Locate the cell with the specified text and output its [X, Y] center coordinate. 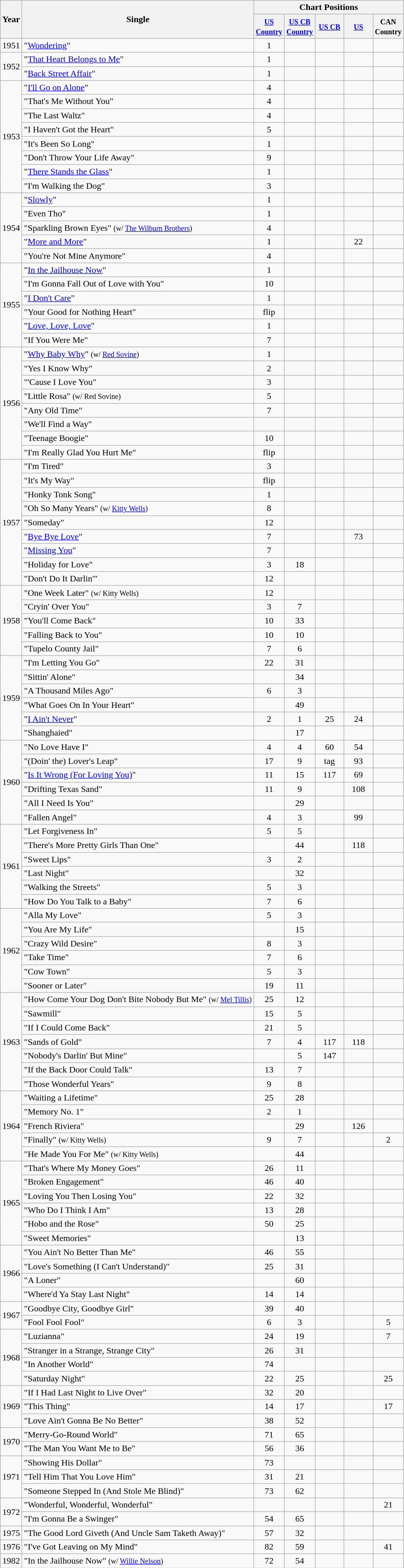
"Sweet Memories" [138, 1238]
"One Week Later" (w/ Kitty Wells) [138, 592]
"If You Were Me" [138, 340]
"Sweet Lips" [138, 859]
"Hobo and the Rose" [138, 1224]
"Where'd Ya Stay Last Night" [138, 1294]
"You Are My Life" [138, 929]
1955 [11, 305]
93 [359, 761]
"I'm Gonna Be a Swinger" [138, 1519]
"Alla My Love" [138, 915]
"Nobody's Darlin' But Mine" [138, 1056]
"Wonderful, Wonderful, Wonderful" [138, 1505]
"All I Need Is You" [138, 803]
1969 [11, 1407]
"Sooner or Later" [138, 985]
"Sands of Gold" [138, 1042]
41 [388, 1547]
"Drifting Texas Sand" [138, 789]
"The Good Lord Giveth (And Uncle Sam Taketh Away)" [138, 1533]
"I'll Go on Alone" [138, 87]
1957 [11, 523]
"Walking the Streets" [138, 887]
"Any Old Time" [138, 410]
"Little Rosa" (w/ Red Sovine) [138, 396]
"You're Not Mine Anymore" [138, 256]
tag [329, 761]
"The Man You Want Me to Be" [138, 1449]
"Saturday Night" [138, 1378]
"Teenage Boogie" [138, 438]
"Goodbye City, Goodbye Girl" [138, 1308]
38 [269, 1421]
18 [300, 564]
"I Don't Care" [138, 298]
1952 [11, 66]
"A Loner" [138, 1280]
"Is It Wrong (For Loving You)" [138, 775]
"How Come Your Dog Don't Bite Nobody But Me" (w/ Mel Tillis) [138, 999]
"Take Time" [138, 957]
"If I Could Come Back" [138, 1028]
"(Doin' the) Lover's Leap" [138, 761]
20 [300, 1393]
1968 [11, 1357]
1966 [11, 1273]
1960 [11, 782]
"Waiting a Lifetime" [138, 1098]
"Who Do I Think I Am" [138, 1210]
"Falling Back to You" [138, 634]
"I Haven't Got the Heart" [138, 129]
71 [269, 1435]
1970 [11, 1442]
"Sparkling Brown Eyes" (w/ The Wilburn Brothers) [138, 228]
69 [359, 775]
"More and More" [138, 242]
"There's More Pretty Girls Than One" [138, 845]
"Tell Him That You Love Him" [138, 1477]
"We'll Find a Way" [138, 424]
Year [11, 19]
"Shanghaied" [138, 733]
"It's Been So Long" [138, 143]
CAN Country [388, 27]
1963 [11, 1042]
"Stranger in a Strange, Strange City" [138, 1350]
"I'm Walking the Dog" [138, 185]
"You Ain't No Better Than Me" [138, 1252]
"Slowly" [138, 200]
"I'm Really Glad You Hurt Me" [138, 452]
1951 [11, 45]
"I'm Gonna Fall Out of Love with You" [138, 284]
"Fallen Angel" [138, 817]
"Crazy Wild Desire" [138, 943]
"Holiday for Love" [138, 564]
1965 [11, 1203]
50 [269, 1224]
"Your Good for Nothing Heart" [138, 312]
"I've Got Leaving on My Mind" [138, 1547]
33 [300, 620]
"Someday" [138, 522]
US [359, 27]
1953 [11, 136]
"That Heart Belongs to Me" [138, 59]
1962 [11, 950]
"Wondering" [138, 45]
1961 [11, 866]
"Don't Do It Darlin'" [138, 578]
34 [300, 677]
"Finally" (w/ Kitty Wells) [138, 1140]
"Missing You" [138, 550]
108 [359, 789]
"Love, Love, Love" [138, 326]
1956 [11, 403]
74 [269, 1364]
52 [300, 1421]
"This Thing" [138, 1407]
Single [138, 19]
"I'm Letting You Go" [138, 663]
147 [329, 1056]
"It's My Way" [138, 480]
"Love Ain't Gonna Be No Better" [138, 1421]
57 [269, 1533]
"If the Back Door Could Talk" [138, 1070]
1972 [11, 1512]
"Luzianna" [138, 1336]
"Honky Tonk Song" [138, 494]
"Even Tho" [138, 214]
US CB [329, 27]
"Fool Fool Fool" [138, 1322]
"If I Had Last Night to Live Over" [138, 1393]
82 [269, 1547]
"He Made You For Me" (w/ Kitty Wells) [138, 1154]
Chart Positions [329, 7]
"In the Jailhouse Now" (w/ Willie Nelson) [138, 1561]
"The Last Waltz" [138, 115]
1959 [11, 698]
"Merry-Go-Round World" [138, 1435]
"Those Wonderful Years" [138, 1084]
72 [269, 1561]
"Sittin' Alone" [138, 677]
"Bye Bye Love" [138, 536]
"Back Street Affair" [138, 73]
1975 [11, 1533]
"In the Jailhouse Now" [138, 270]
"You'll Come Back" [138, 620]
"I'm Tired" [138, 466]
56 [269, 1449]
"Broken Engagement" [138, 1182]
"Someone Stepped In (And Stole Me Blind)" [138, 1491]
"Yes I Know Why" [138, 368]
"How Do You Talk to a Baby" [138, 901]
"Last Night" [138, 873]
1958 [11, 620]
"Cryin' Over You" [138, 606]
36 [300, 1449]
US CB Country [300, 27]
US Country [269, 27]
"French Riviera" [138, 1126]
59 [300, 1547]
"That's Where My Money Goes" [138, 1168]
"That's Me Without You" [138, 101]
1971 [11, 1477]
"Memory No. 1" [138, 1112]
62 [300, 1491]
55 [300, 1252]
"Tupelo County Jail" [138, 649]
"Oh So Many Years" (w/ Kitty Wells) [138, 508]
1982 [11, 1561]
126 [359, 1126]
1954 [11, 228]
"Why Baby Why" (w/ Red Sovine) [138, 354]
"Let Forgiveness In" [138, 831]
"A Thousand Miles Ago" [138, 691]
"Don't Throw Your Life Away" [138, 157]
1967 [11, 1315]
"There Stands the Glass" [138, 171]
"Showing His Dollar" [138, 1463]
"Sawmill" [138, 1014]
99 [359, 817]
49 [300, 705]
1964 [11, 1126]
"Love's Something (I Can't Understand)" [138, 1266]
1976 [11, 1547]
"'Cause I Love You" [138, 382]
"I Ain't Never" [138, 719]
39 [269, 1308]
"Cow Town" [138, 971]
"What Goes On In Your Heart" [138, 705]
"Loving You Then Losing You" [138, 1196]
"No Love Have I" [138, 747]
"In Another World" [138, 1364]
